Locate the cell with the specified text and output its (x, y) center coordinate. 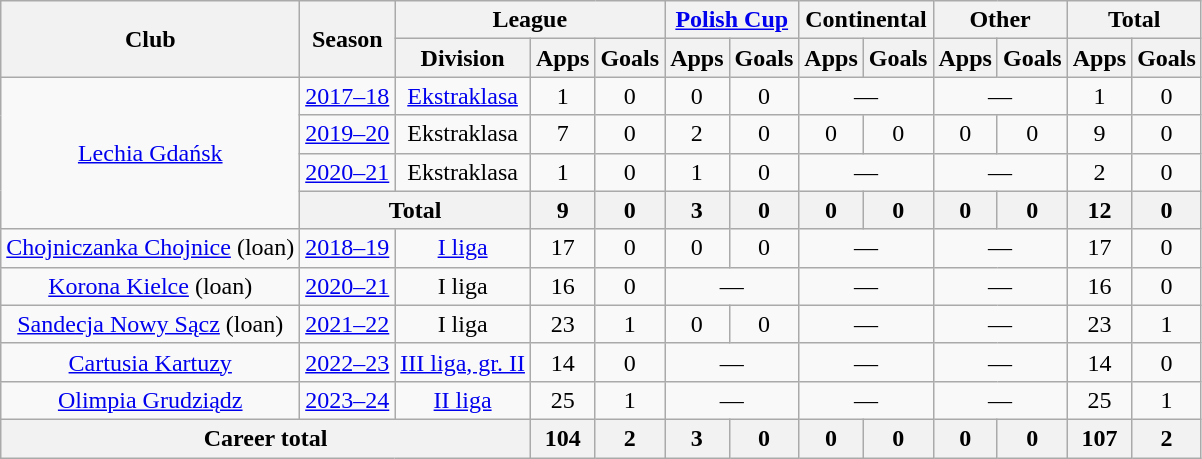
2019–20 (348, 134)
III liga, gr. II (463, 362)
104 (562, 438)
Club (150, 39)
Career total (266, 438)
Polish Cup (732, 20)
Other (1000, 20)
Continental (866, 20)
12 (1099, 210)
107 (1099, 438)
Lechia Gdańsk (150, 153)
Olimpia Grudziądz (150, 400)
League (530, 20)
II liga (463, 400)
Cartusia Kartuzy (150, 362)
Division (463, 58)
2022–23 (348, 362)
7 (562, 134)
2018–19 (348, 248)
2021–22 (348, 324)
Korona Kielce (loan) (150, 286)
2023–24 (348, 400)
2017–18 (348, 96)
Sandecja Nowy Sącz (loan) (150, 324)
Season (348, 39)
Chojniczanka Chojnice (loan) (150, 248)
